Provide the [x, y] coordinate of the cell's center where the given text is located.  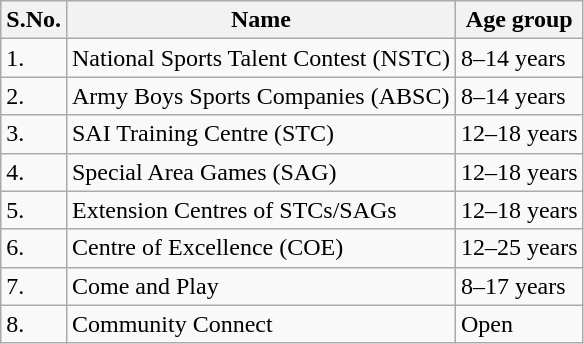
Open [519, 324]
Come and Play [260, 286]
1. [34, 58]
2. [34, 96]
7. [34, 286]
12–25 years [519, 248]
Army Boys Sports Companies (ABSC) [260, 96]
3. [34, 134]
Special Area Games (SAG) [260, 172]
8. [34, 324]
4. [34, 172]
6. [34, 248]
SAI Training Centre (STC) [260, 134]
Extension Centres of STCs/SAGs [260, 210]
8–17 years [519, 286]
5. [34, 210]
S.No. [34, 20]
Name [260, 20]
National Sports Talent Contest (NSTC) [260, 58]
Community Connect [260, 324]
Age group [519, 20]
Centre of Excellence (COE) [260, 248]
